Determine the (X, Y) coordinate at the center of the cell enclosing the given text.  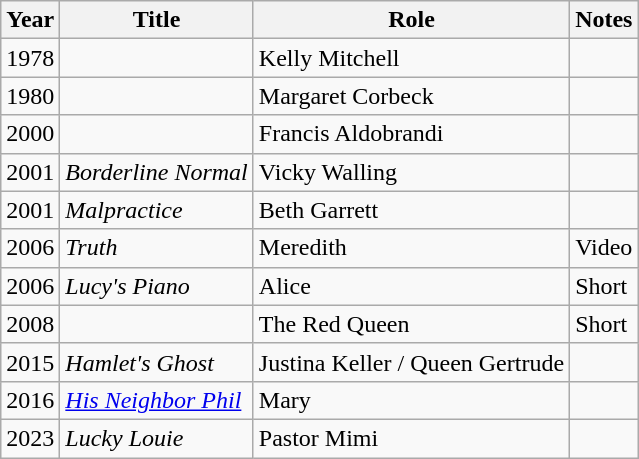
Beth Garrett (411, 210)
2008 (30, 324)
Margaret Corbeck (411, 96)
1978 (30, 58)
Truth (157, 248)
Lucy's Piano (157, 286)
Borderline Normal (157, 172)
Francis Aldobrandi (411, 134)
2016 (30, 400)
The Red Queen (411, 324)
Justina Keller / Queen Gertrude (411, 362)
Meredith (411, 248)
Pastor Mimi (411, 438)
Hamlet's Ghost (157, 362)
Vicky Walling (411, 172)
1980 (30, 96)
Malpractice (157, 210)
Role (411, 20)
Kelly Mitchell (411, 58)
Title (157, 20)
Lucky Louie (157, 438)
Video (604, 248)
His Neighbor Phil (157, 400)
Alice (411, 286)
Notes (604, 20)
2000 (30, 134)
2015 (30, 362)
Mary (411, 400)
2023 (30, 438)
Year (30, 20)
